For the text-containing cell, return its midpoint in (X, Y) coordinate format. 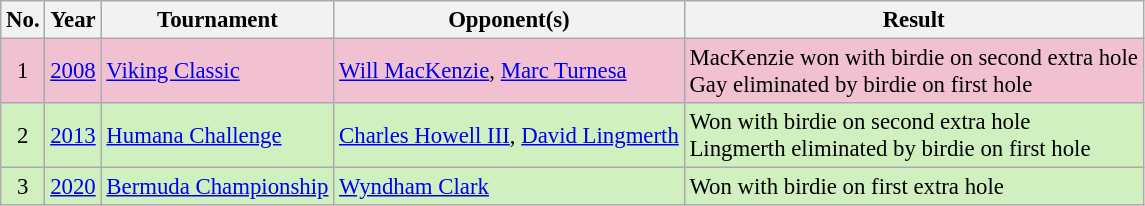
MacKenzie won with birdie on second extra holeGay eliminated by birdie on first hole (914, 72)
1 (23, 72)
2008 (73, 72)
Won with birdie on first extra hole (914, 187)
Bermuda Championship (218, 187)
No. (23, 20)
Charles Howell III, David Lingmerth (509, 136)
Viking Classic (218, 72)
2 (23, 136)
Result (914, 20)
Will MacKenzie, Marc Turnesa (509, 72)
3 (23, 187)
Year (73, 20)
Tournament (218, 20)
2013 (73, 136)
2020 (73, 187)
Humana Challenge (218, 136)
Wyndham Clark (509, 187)
Won with birdie on second extra holeLingmerth eliminated by birdie on first hole (914, 136)
Opponent(s) (509, 20)
